Scan for the cell matching the given text and deliver its [X, Y] coordinate at center. 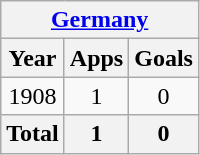
Germany [100, 20]
Goals [164, 58]
Total [33, 134]
Apps [96, 58]
1908 [33, 96]
Year [33, 58]
